Detect which cell encompasses the target text, then output its (X, Y) center coordinate. 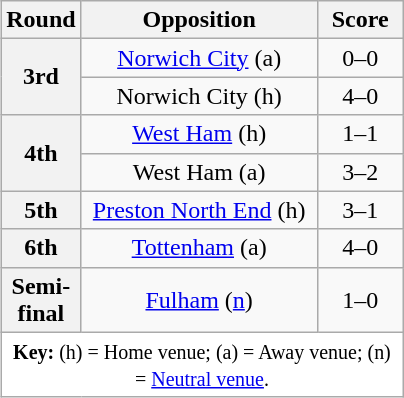
Norwich City (a) (199, 58)
1–1 (360, 134)
3–2 (360, 172)
Opposition (199, 20)
4th (41, 153)
3rd (41, 77)
0–0 (360, 58)
Tottenham (a) (199, 248)
5th (41, 210)
Fulham (n) (199, 300)
Round (41, 20)
3–1 (360, 210)
Score (360, 20)
6th (41, 248)
Semi-final (41, 300)
Norwich City (h) (199, 96)
West Ham (a) (199, 172)
West Ham (h) (199, 134)
Key: (h) = Home venue; (a) = Away venue; (n) = Neutral venue. (202, 364)
Preston North End (h) (199, 210)
1–0 (360, 300)
